Capture the cell that displays the provided text and extract its (X, Y) central coordinate. 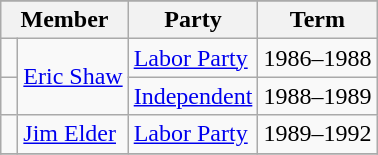
Jim Elder (73, 134)
Eric Shaw (73, 77)
Independent (193, 96)
Member (64, 20)
Party (193, 20)
1986–1988 (318, 58)
Term (318, 20)
1988–1989 (318, 96)
1989–1992 (318, 134)
